For the text-containing cell, return its midpoint in [X, Y] coordinate format. 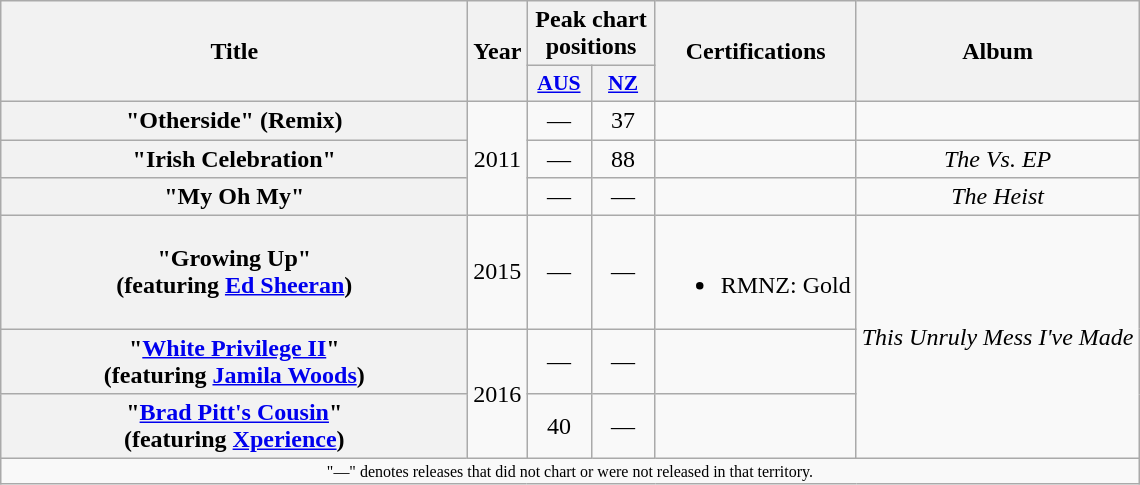
88 [623, 159]
"Irish Celebration" [234, 159]
"Growing Up"(featuring Ed Sheeran) [234, 272]
Title [234, 52]
2016 [498, 394]
2011 [498, 158]
"Brad Pitt's Cousin"(featuring Xperience) [234, 426]
Album [998, 52]
The Heist [998, 197]
"White Privilege II"(featuring Jamila Woods) [234, 362]
NZ [623, 84]
Certifications [756, 52]
AUS [559, 84]
RMNZ: Gold [756, 272]
40 [559, 426]
Peak chartpositions [591, 34]
Year [498, 52]
"—" denotes releases that did not chart or were not released in that territory. [570, 471]
2015 [498, 272]
The Vs. EP [998, 159]
37 [623, 120]
"Otherside" (Remix) [234, 120]
"My Oh My" [234, 197]
This Unruly Mess I've Made [998, 338]
